Output the (x, y) coordinate of the center of the cell containing the given text.  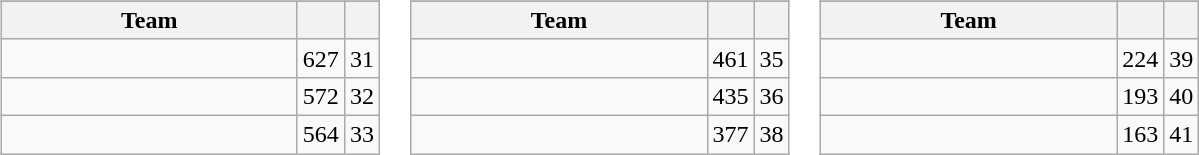
224 (1140, 58)
461 (730, 58)
40 (1182, 96)
31 (362, 58)
35 (772, 58)
163 (1140, 134)
572 (320, 96)
193 (1140, 96)
435 (730, 96)
377 (730, 134)
38 (772, 134)
36 (772, 96)
33 (362, 134)
41 (1182, 134)
564 (320, 134)
32 (362, 96)
39 (1182, 58)
627 (320, 58)
